Scan for the cell matching the given text and deliver its [x, y] coordinate at center. 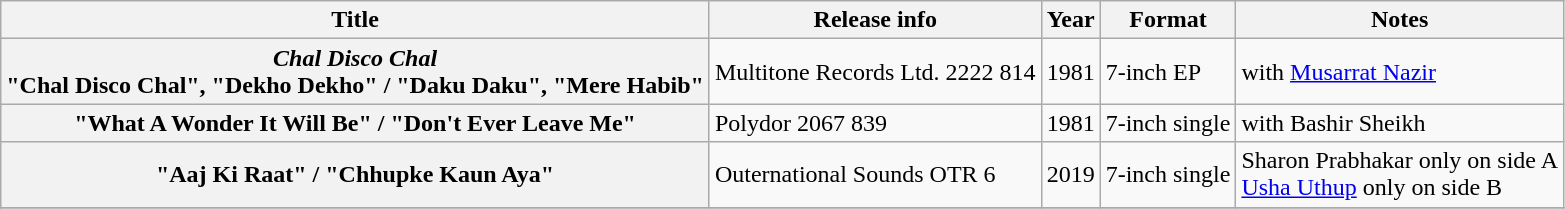
Chal Disco Chal "Chal Disco Chal", "Dekho Dekho" / "Daku Daku", "Mere Habib" [356, 72]
Year [1070, 20]
with Musarrat Nazir [1400, 72]
Outernational Sounds OTR 6 [875, 174]
Release info [875, 20]
"Aaj Ki Raat" / "Chhupke Kaun Aya" [356, 174]
2019 [1070, 174]
Multitone Records Ltd. 2222 814 [875, 72]
Polydor 2067 839 [875, 123]
Sharon Prabhakar only on side AUsha Uthup only on side B [1400, 174]
Notes [1400, 20]
with Bashir Sheikh [1400, 123]
7-inch EP [1168, 72]
Title [356, 20]
Format [1168, 20]
"What A Wonder It Will Be" / "Don't Ever Leave Me" [356, 123]
